For the text-containing cell, return its midpoint in [X, Y] coordinate format. 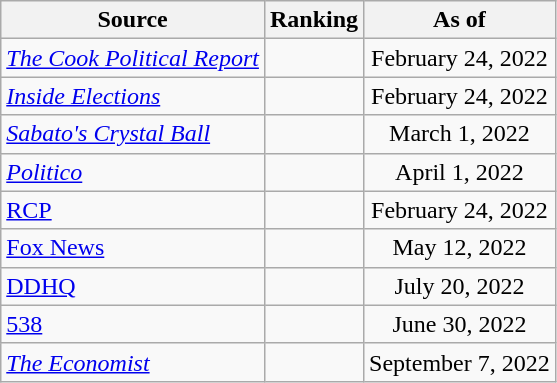
Ranking [314, 20]
May 12, 2022 [460, 248]
The Economist [133, 362]
March 1, 2022 [460, 134]
As of [460, 20]
Inside Elections [133, 96]
Sabato's Crystal Ball [133, 134]
Source [133, 20]
The Cook Political Report [133, 58]
Fox News [133, 248]
538 [133, 324]
DDHQ [133, 286]
RCP [133, 210]
April 1, 2022 [460, 172]
September 7, 2022 [460, 362]
Politico [133, 172]
July 20, 2022 [460, 286]
June 30, 2022 [460, 324]
